Scan for the cell matching the given text and deliver its (x, y) coordinate at center. 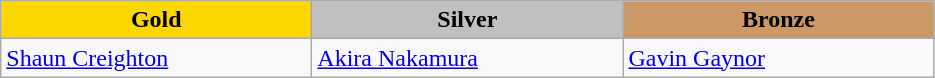
Gavin Gaynor (778, 58)
Silver (468, 20)
Bronze (778, 20)
Shaun Creighton (156, 58)
Akira Nakamura (468, 58)
Gold (156, 20)
